From the cell containing the given text, extract its center point as [x, y] coordinate. 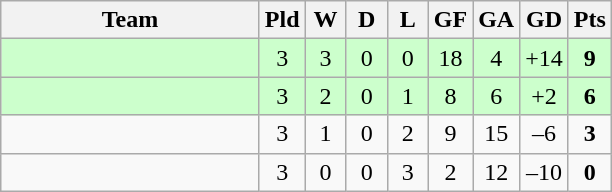
–6 [544, 134]
W [326, 20]
Pld [282, 20]
GA [496, 20]
8 [450, 96]
+2 [544, 96]
12 [496, 172]
18 [450, 58]
+14 [544, 58]
–10 [544, 172]
D [366, 20]
GF [450, 20]
GD [544, 20]
Team [130, 20]
4 [496, 58]
L [408, 20]
Pts [590, 20]
15 [496, 134]
